Return the (X, Y) coordinate for the center point of the cell that contains the specified text.  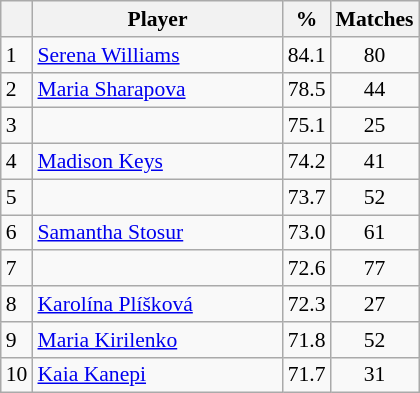
Maria Kirilenko (157, 340)
84.1 (307, 55)
Karolína Plíšková (157, 304)
73.0 (307, 233)
44 (374, 90)
78.5 (307, 90)
31 (374, 375)
71.7 (307, 375)
7 (17, 269)
Player (157, 19)
27 (374, 304)
8 (17, 304)
74.2 (307, 162)
25 (374, 126)
75.1 (307, 126)
80 (374, 55)
9 (17, 340)
41 (374, 162)
5 (17, 197)
Maria Sharapova (157, 90)
72.3 (307, 304)
Matches (374, 19)
3 (17, 126)
1 (17, 55)
Samantha Stosur (157, 233)
61 (374, 233)
73.7 (307, 197)
72.6 (307, 269)
77 (374, 269)
10 (17, 375)
71.8 (307, 340)
4 (17, 162)
Madison Keys (157, 162)
Kaia Kanepi (157, 375)
Serena Williams (157, 55)
% (307, 19)
6 (17, 233)
2 (17, 90)
